Scan for the cell matching the given text and deliver its (X, Y) coordinate at center. 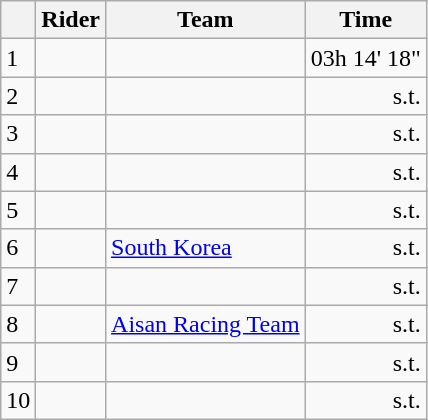
5 (18, 210)
7 (18, 286)
Aisan Racing Team (206, 324)
Team (206, 20)
2 (18, 96)
4 (18, 172)
1 (18, 58)
03h 14' 18" (366, 58)
10 (18, 400)
South Korea (206, 248)
8 (18, 324)
3 (18, 134)
Rider (71, 20)
6 (18, 248)
Time (366, 20)
9 (18, 362)
